Identify which cell holds the provided text, then report its (x, y) central coordinate. 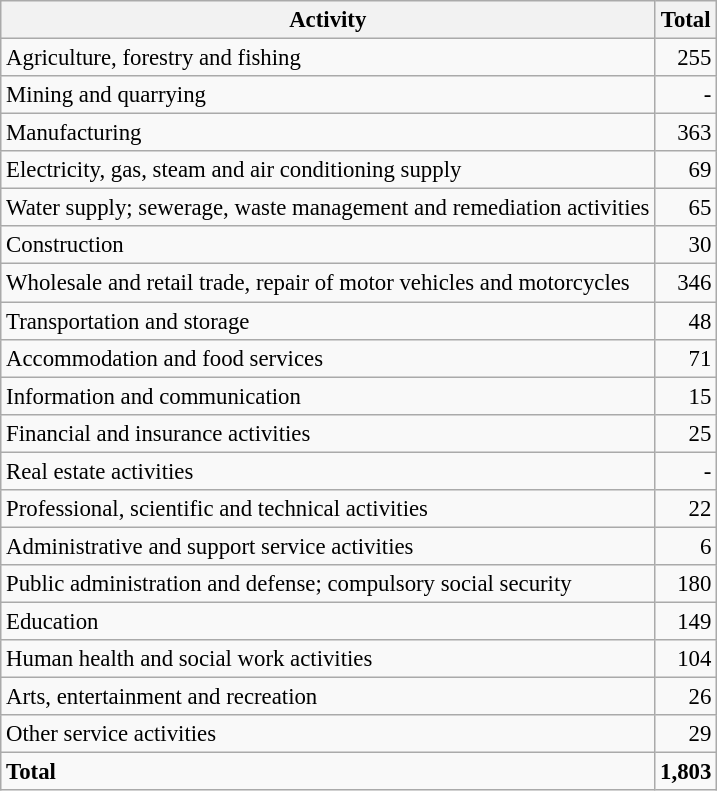
Mining and quarrying (328, 95)
26 (686, 697)
65 (686, 208)
Arts, entertainment and recreation (328, 697)
25 (686, 433)
1,803 (686, 772)
363 (686, 133)
Transportation and storage (328, 321)
Electricity, gas, steam and air conditioning supply (328, 170)
Professional, scientific and technical activities (328, 509)
30 (686, 245)
29 (686, 734)
6 (686, 546)
104 (686, 659)
Public administration and defense; compulsory social security (328, 584)
Construction (328, 245)
346 (686, 283)
Wholesale and retail trade, repair of motor vehicles and motorcycles (328, 283)
149 (686, 621)
Human health and social work activities (328, 659)
Other service activities (328, 734)
69 (686, 170)
Activity (328, 20)
Education (328, 621)
48 (686, 321)
Financial and insurance activities (328, 433)
Manufacturing (328, 133)
Accommodation and food services (328, 358)
180 (686, 584)
255 (686, 58)
15 (686, 396)
Information and communication (328, 396)
Agriculture, forestry and fishing (328, 58)
Administrative and support service activities (328, 546)
Real estate activities (328, 471)
22 (686, 509)
Water supply; sewerage, waste management and remediation activities (328, 208)
71 (686, 358)
